Identify which cell holds the provided text, then report its [X, Y] central coordinate. 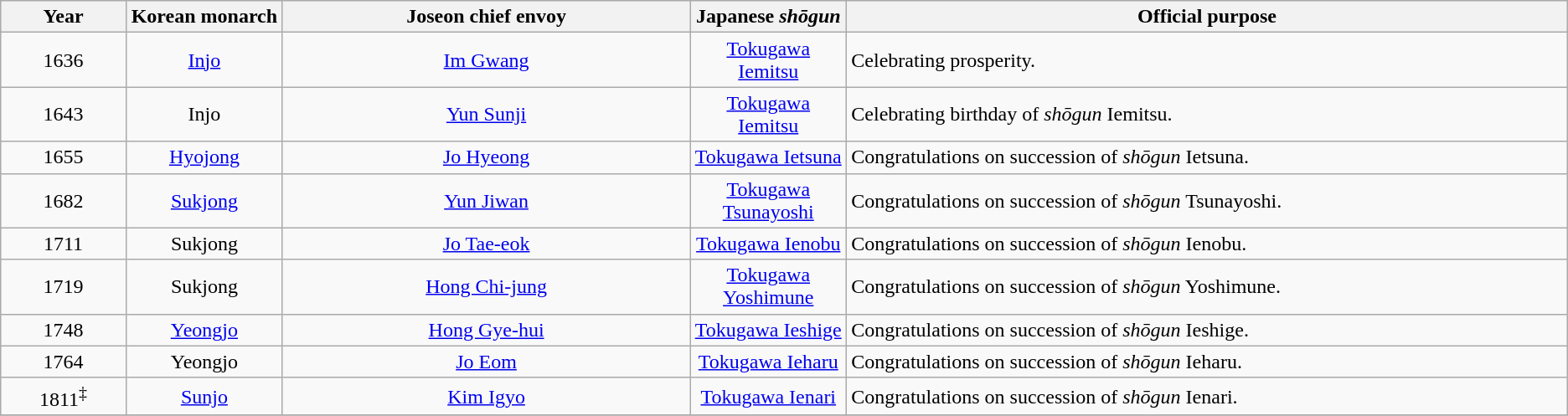
Tokugawa Ietsuna [769, 157]
Tokugawa Ieharu [769, 362]
Joseon chief envoy [486, 17]
1711 [64, 244]
Korean monarch [204, 17]
Hong Gye-hui [486, 330]
Congratulations on succession of shōgun Ieshige. [1207, 330]
Celebrating prosperity. [1207, 60]
Sunjo [204, 397]
Congratulations on succession of shōgun Ietsuna. [1207, 157]
Congratulations on succession of shōgun Ienobu. [1207, 244]
Hyojong [204, 157]
Im Gwang [486, 60]
Jo Hyeong [486, 157]
Tokugawa Tsunayoshi [769, 201]
Kim Igyo [486, 397]
Congratulations on succession of shōgun Ienari. [1207, 397]
1655 [64, 157]
Celebrating birthday of shōgun Iemitsu. [1207, 114]
1719 [64, 286]
Jo Tae-eok [486, 244]
Tokugawa Yoshimune [769, 286]
1811‡ [64, 397]
1636 [64, 60]
Hong Chi-jung [486, 286]
Year [64, 17]
Tokugawa Ienari [769, 397]
Official purpose [1207, 17]
1764 [64, 362]
Tokugawa Ieshige [769, 330]
Jo Eom [486, 362]
Yun Jiwan [486, 201]
Tokugawa Ienobu [769, 244]
Congratulations on succession of shōgun Tsunayoshi. [1207, 201]
Congratulations on succession of shōgun Ieharu. [1207, 362]
Yun Sunji [486, 114]
1643 [64, 114]
Congratulations on succession of shōgun Yoshimune. [1207, 286]
1748 [64, 330]
Japanese shōgun [769, 17]
1682 [64, 201]
